Locate the cell with the specified text and output its (X, Y) center coordinate. 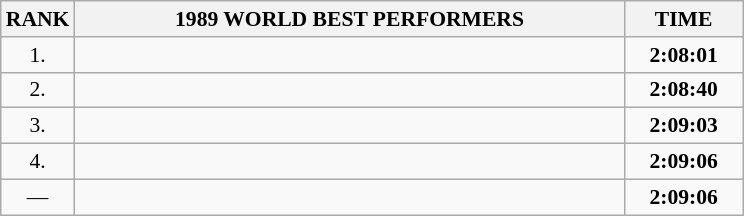
1. (38, 55)
2:09:03 (684, 126)
2:08:01 (684, 55)
1989 WORLD BEST PERFORMERS (349, 19)
— (38, 197)
RANK (38, 19)
3. (38, 126)
2. (38, 90)
TIME (684, 19)
2:08:40 (684, 90)
4. (38, 162)
